Detect which cell encompasses the target text, then output its [x, y] center coordinate. 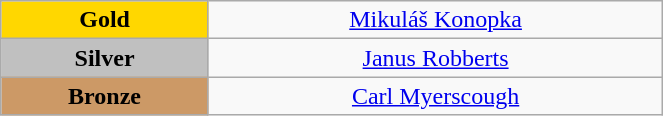
Mikuláš Konopka [435, 20]
Bronze [105, 96]
Janus Robberts [435, 58]
Gold [105, 20]
Silver [105, 58]
Carl Myerscough [435, 96]
